Determine the (x, y) coordinate at the center of the cell enclosing the given text.  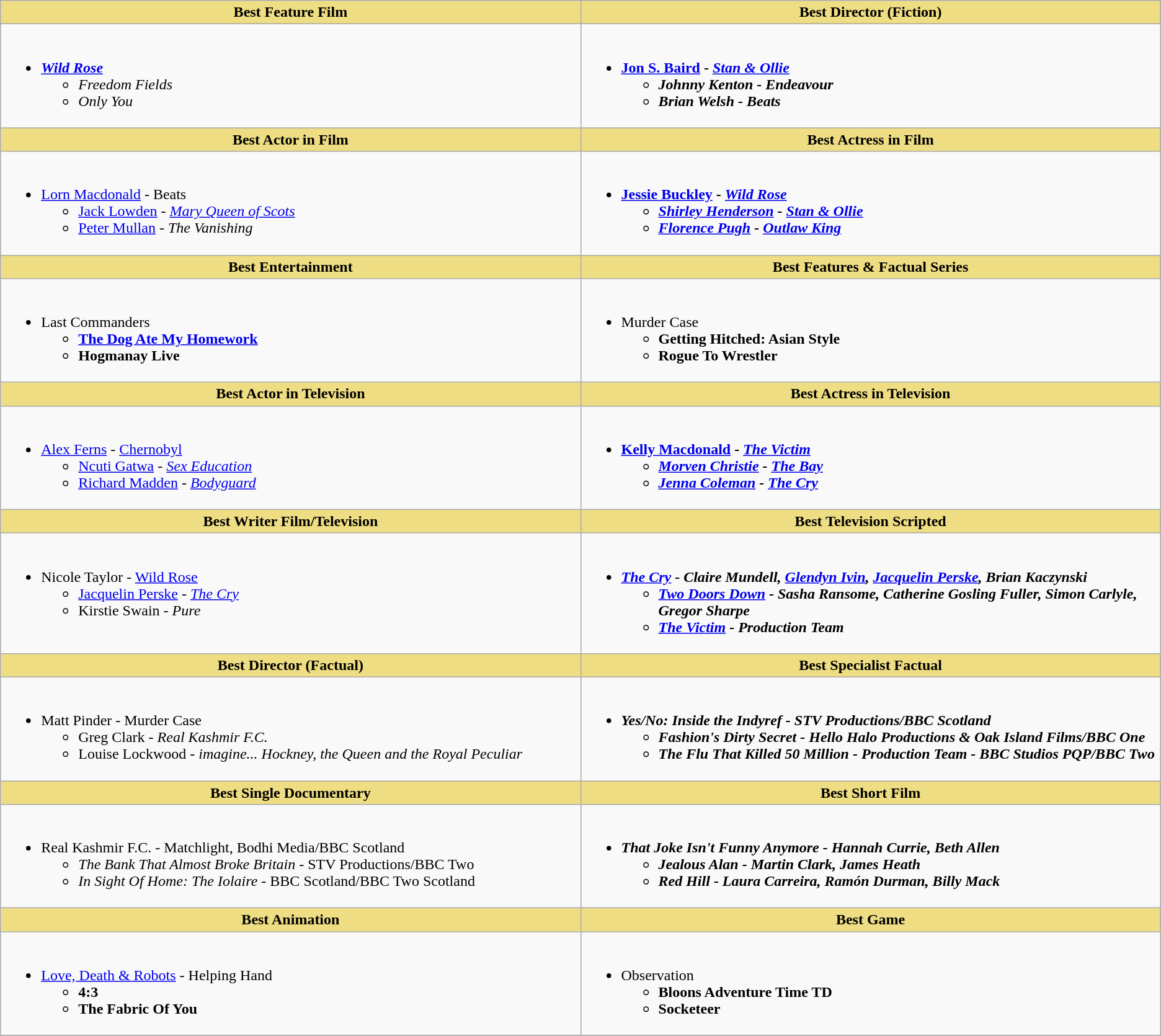
Jon S. Baird - Stan & OllieJohnny Kenton - EndeavourBrian Welsh - Beats (871, 76)
Best Entertainment (290, 267)
Best Feature Film (290, 12)
Best Television Scripted (871, 521)
Best Short Film (871, 792)
Jessie Buckley - Wild RoseShirley Henderson - Stan & OllieFlorence Pugh - Outlaw King (871, 203)
Best Writer Film/Television (290, 521)
Best Game (871, 920)
Best Specialist Factual (871, 665)
ObservationBloons Adventure Time TDSocketeer (871, 984)
Best Actor in Television (290, 394)
Best Actress in Film (871, 140)
Best Actor in Film (290, 140)
Best Director (Fiction) (871, 12)
Best Director (Factual) (290, 665)
Murder CaseGetting Hitched: Asian StyleRogue To Wrestler (871, 330)
Matt Pinder - Murder CaseGreg Clark - Real Kashmir F.C.Louise Lockwood - imagine... Hockney, the Queen and the Royal Peculiar (290, 728)
Nicole Taylor - Wild RoseJacquelin Perske - The CryKirstie Swain - Pure (290, 593)
Wild RoseFreedom FieldsOnly You (290, 76)
Last CommandersThe Dog Ate My HomeworkHogmanay Live (290, 330)
Best Single Documentary (290, 792)
Best Actress in Television (871, 394)
Best Features & Factual Series (871, 267)
Lorn Macdonald - BeatsJack Lowden - Mary Queen of ScotsPeter Mullan - The Vanishing (290, 203)
Kelly Macdonald - The VictimMorven Christie - The BayJenna Coleman - The Cry (871, 458)
Love, Death & Robots - Helping Hand4:3The Fabric Of You (290, 984)
Alex Ferns - ChernobylNcuti Gatwa - Sex EducationRichard Madden - Bodyguard (290, 458)
That Joke Isn't Funny Anymore - Hannah Currie, Beth AllenJealous Alan - Martin Clark, James HeathRed Hill - Laura Carreira, Ramón Durman, Billy Mack (871, 856)
Best Animation (290, 920)
